Pinpoint the cell where the given text exists, returning its (x, y) midpoint coordinate. 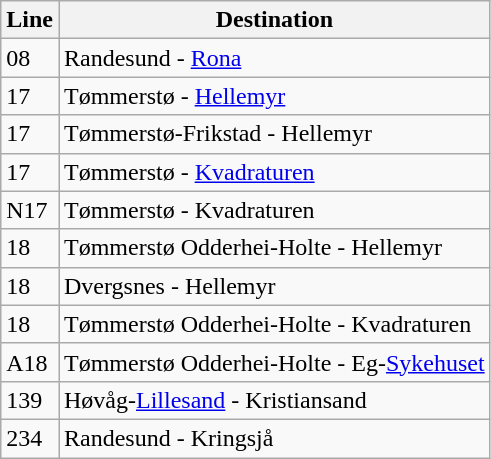
Tømmerstø Odderhei-Holte - Hellemyr (274, 248)
08 (30, 58)
Destination (274, 20)
Tømmerstø - Hellemyr (274, 96)
Randesund - Rona (274, 58)
234 (30, 438)
A18 (30, 362)
Høvåg-Lillesand - Kristiansand (274, 400)
Dvergsnes - Hellemyr (274, 286)
Randesund - Kringsjå (274, 438)
139 (30, 400)
Tømmerstø-Frikstad - Hellemyr (274, 134)
Tømmerstø Odderhei-Holte - Eg-Sykehuset (274, 362)
N17 (30, 210)
Tømmerstø Odderhei-Holte - Kvadraturen (274, 324)
Line (30, 20)
